Search for the cell housing the specified text and yield its (x, y) center coordinate. 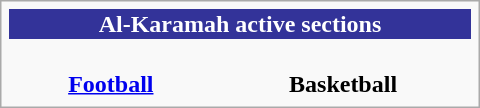
Basketball (342, 70)
Al-Karamah active sections (240, 24)
Football (110, 70)
